Output the [x, y] coordinate of the center of the cell containing the given text.  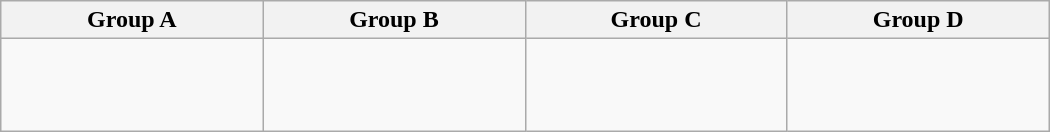
Group D [918, 20]
Group B [394, 20]
Group A [132, 20]
Group C [656, 20]
